Output the (x, y) coordinate of the center of the cell containing the given text.  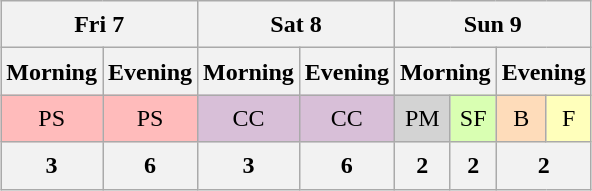
B (521, 118)
SF (473, 118)
PM (422, 118)
Sun 9 (492, 24)
Fri 7 (100, 24)
Sat 8 (296, 24)
F (568, 118)
